Return the [X, Y] coordinate for the center point of the cell that contains the specified text.  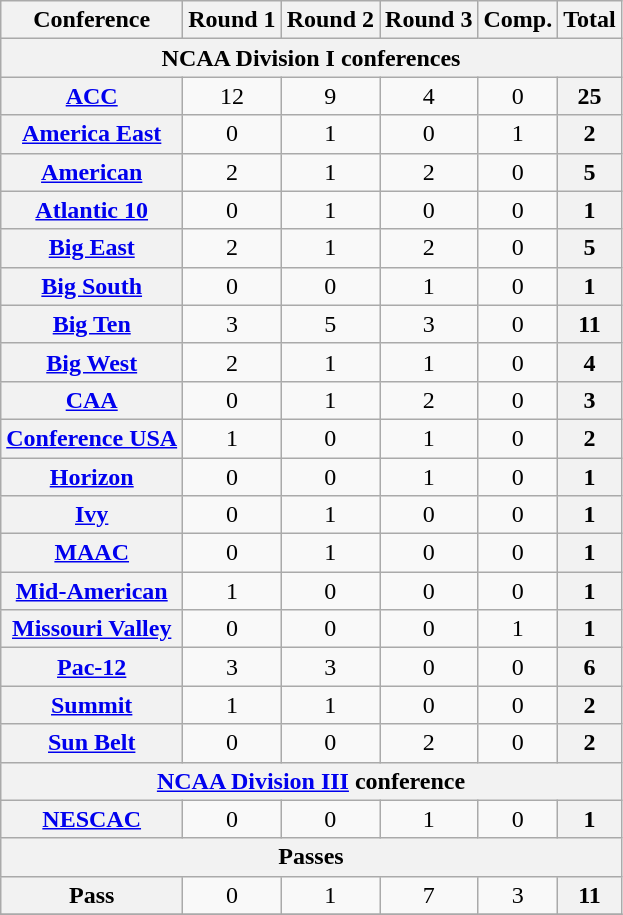
Ivy [92, 515]
Pac-12 [92, 667]
9 [330, 96]
NESCAC [92, 819]
Big Ten [92, 324]
ACC [92, 96]
Big East [92, 248]
Missouri Valley [92, 629]
Big West [92, 362]
America East [92, 134]
NCAA Division III conference [312, 781]
CAA [92, 400]
Atlantic 10 [92, 210]
Round 3 [429, 20]
6 [590, 667]
Conference USA [92, 438]
NCAA Division I conferences [312, 58]
Comp. [518, 20]
Total [590, 20]
American [92, 172]
Round 2 [330, 20]
MAAC [92, 553]
Pass [92, 895]
7 [429, 895]
Passes [312, 857]
Conference [92, 20]
Big South [92, 286]
25 [590, 96]
12 [232, 96]
Round 1 [232, 20]
Mid-American [92, 591]
Horizon [92, 477]
Summit [92, 705]
Sun Belt [92, 743]
